Detect which cell encompasses the target text, then output its [x, y] center coordinate. 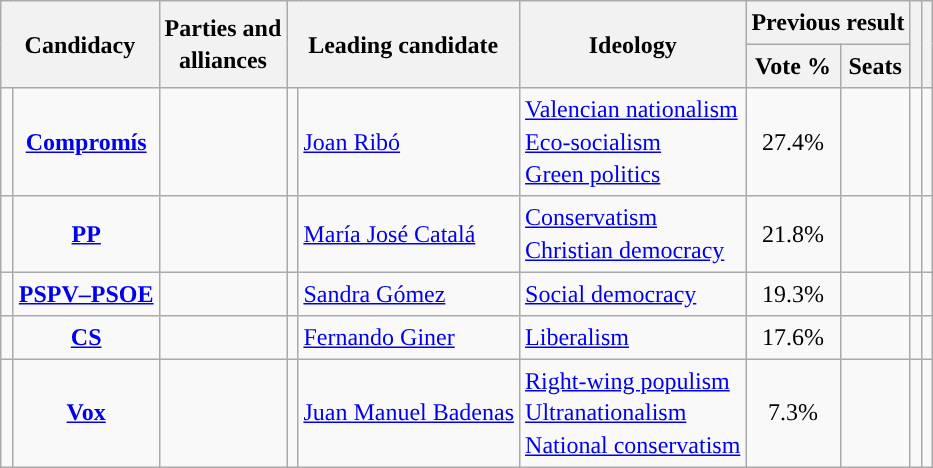
Seats [875, 66]
Joan Ribó [409, 142]
21.8% [793, 234]
PSPV–PSOE [86, 294]
Leading candidate [404, 44]
27.4% [793, 142]
PP [86, 234]
CS [86, 336]
Compromís [86, 142]
Valencian nationalismEco-socialismGreen politics [633, 142]
ConservatismChristian democracy [633, 234]
Fernando Giner [409, 336]
María José Catalá [409, 234]
Ideology [633, 44]
Parties andalliances [223, 44]
Right-wing populismUltranationalismNational conservatism [633, 413]
19.3% [793, 294]
Sandra Gómez [409, 294]
Previous result [828, 22]
Candidacy [80, 44]
7.3% [793, 413]
17.6% [793, 336]
Vox [86, 413]
Liberalism [633, 336]
Social democracy [633, 294]
Vote % [793, 66]
Juan Manuel Badenas [409, 413]
